Identify which cell holds the provided text, then report its (X, Y) central coordinate. 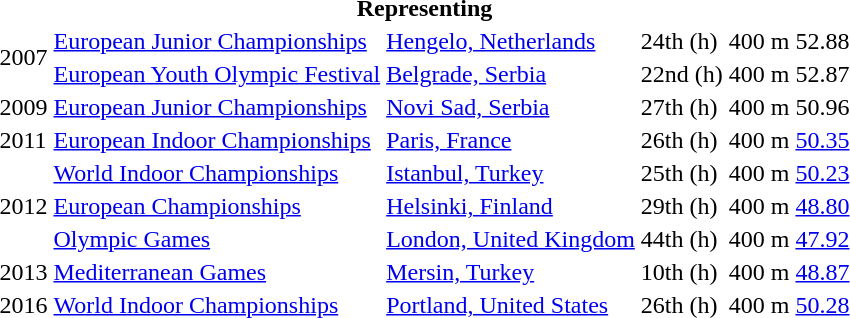
European Indoor Championships (217, 140)
Novi Sad, Serbia (511, 107)
Olympic Games (217, 239)
Paris, France (511, 140)
World Indoor Championships (217, 173)
Istanbul, Turkey (511, 173)
24th (h) (682, 41)
29th (h) (682, 206)
25th (h) (682, 173)
10th (h) (682, 272)
European Championships (217, 206)
27th (h) (682, 107)
Mediterranean Games (217, 272)
44th (h) (682, 239)
Hengelo, Netherlands (511, 41)
European Youth Olympic Festival (217, 74)
Belgrade, Serbia (511, 74)
Helsinki, Finland (511, 206)
Mersin, Turkey (511, 272)
22nd (h) (682, 74)
26th (h) (682, 140)
London, United Kingdom (511, 239)
